Identify which cell holds the provided text, then report its (X, Y) central coordinate. 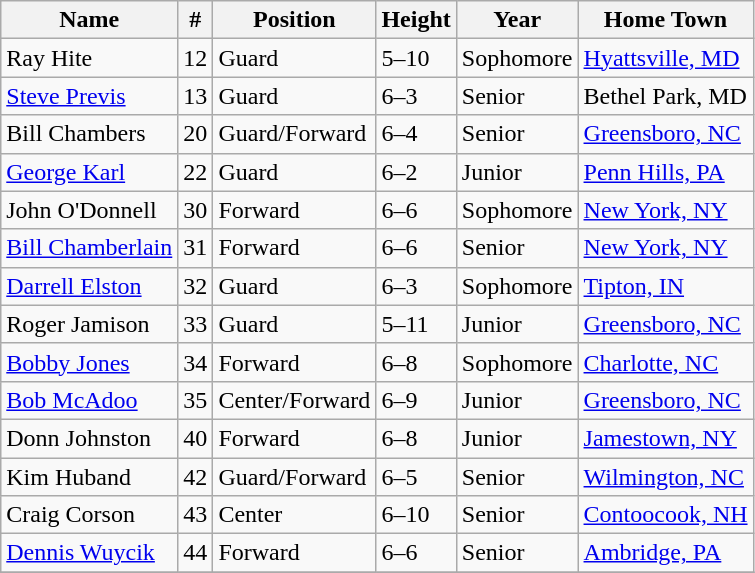
Ray Hite (90, 58)
33 (196, 324)
Charlotte, NC (666, 362)
Ambridge, PA (666, 553)
44 (196, 553)
5–11 (416, 324)
5–10 (416, 58)
Tipton, IN (666, 286)
Contoocook, NH (666, 515)
Bethel Park, MD (666, 96)
Year (517, 20)
34 (196, 362)
Dennis Wuycik (90, 553)
43 (196, 515)
Steve Previs (90, 96)
Bobby Jones (90, 362)
42 (196, 477)
# (196, 20)
Donn Johnston (90, 438)
13 (196, 96)
Kim Huband (90, 477)
6–9 (416, 400)
12 (196, 58)
Roger Jamison (90, 324)
30 (196, 210)
Hyattsville, MD (666, 58)
6–10 (416, 515)
Bob McAdoo (90, 400)
Home Town (666, 20)
20 (196, 134)
Center/Forward (294, 400)
John O'Donnell (90, 210)
Height (416, 20)
Center (294, 515)
Name (90, 20)
Craig Corson (90, 515)
Penn Hills, PA (666, 172)
Wilmington, NC (666, 477)
6–4 (416, 134)
6–2 (416, 172)
31 (196, 248)
Jamestown, NY (666, 438)
32 (196, 286)
Position (294, 20)
George Karl (90, 172)
Bill Chambers (90, 134)
Darrell Elston (90, 286)
Bill Chamberlain (90, 248)
22 (196, 172)
40 (196, 438)
6–5 (416, 477)
35 (196, 400)
